Pinpoint the cell where the given text exists, returning its (x, y) midpoint coordinate. 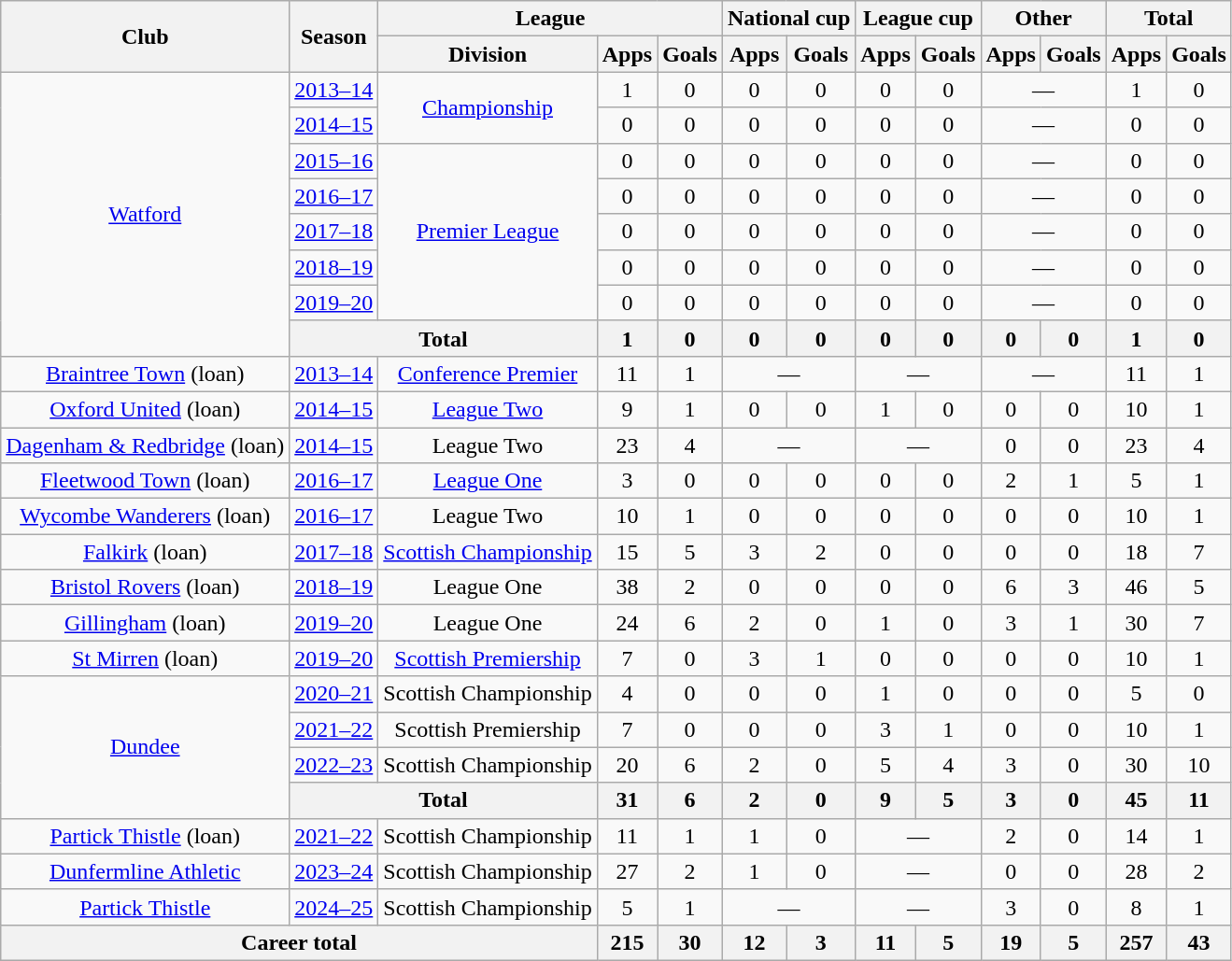
Other (1043, 19)
Fleetwood Town (loan) (146, 481)
Falkirk (loan) (146, 552)
27 (627, 871)
Season (334, 36)
28 (1136, 871)
St Mirren (loan) (146, 658)
20 (627, 765)
215 (627, 942)
19 (1011, 942)
Wycombe Wanderers (loan) (146, 516)
National cup (788, 19)
257 (1136, 942)
15 (627, 552)
38 (627, 587)
46 (1136, 587)
Oxford United (loan) (146, 409)
14 (1136, 836)
Championship (488, 107)
31 (627, 800)
Bristol Rovers (loan) (146, 587)
2024–25 (334, 907)
Dunfermline Athletic (146, 871)
Watford (146, 214)
Division (488, 54)
18 (1136, 552)
League cup (918, 19)
Partick Thistle (146, 907)
2023–24 (334, 871)
2015–16 (334, 161)
43 (1199, 942)
Conference Premier (488, 374)
Braintree Town (loan) (146, 374)
Dundee (146, 747)
Gillingham (loan) (146, 623)
45 (1136, 800)
Partick Thistle (loan) (146, 836)
League (551, 19)
2020–21 (334, 694)
Club (146, 36)
2022–23 (334, 765)
24 (627, 623)
Career total (299, 942)
Premier League (488, 232)
8 (1136, 907)
Dagenham & Redbridge (loan) (146, 445)
12 (754, 942)
